Find where the given text appears and provide that cell's center as [X, Y] coordinate. 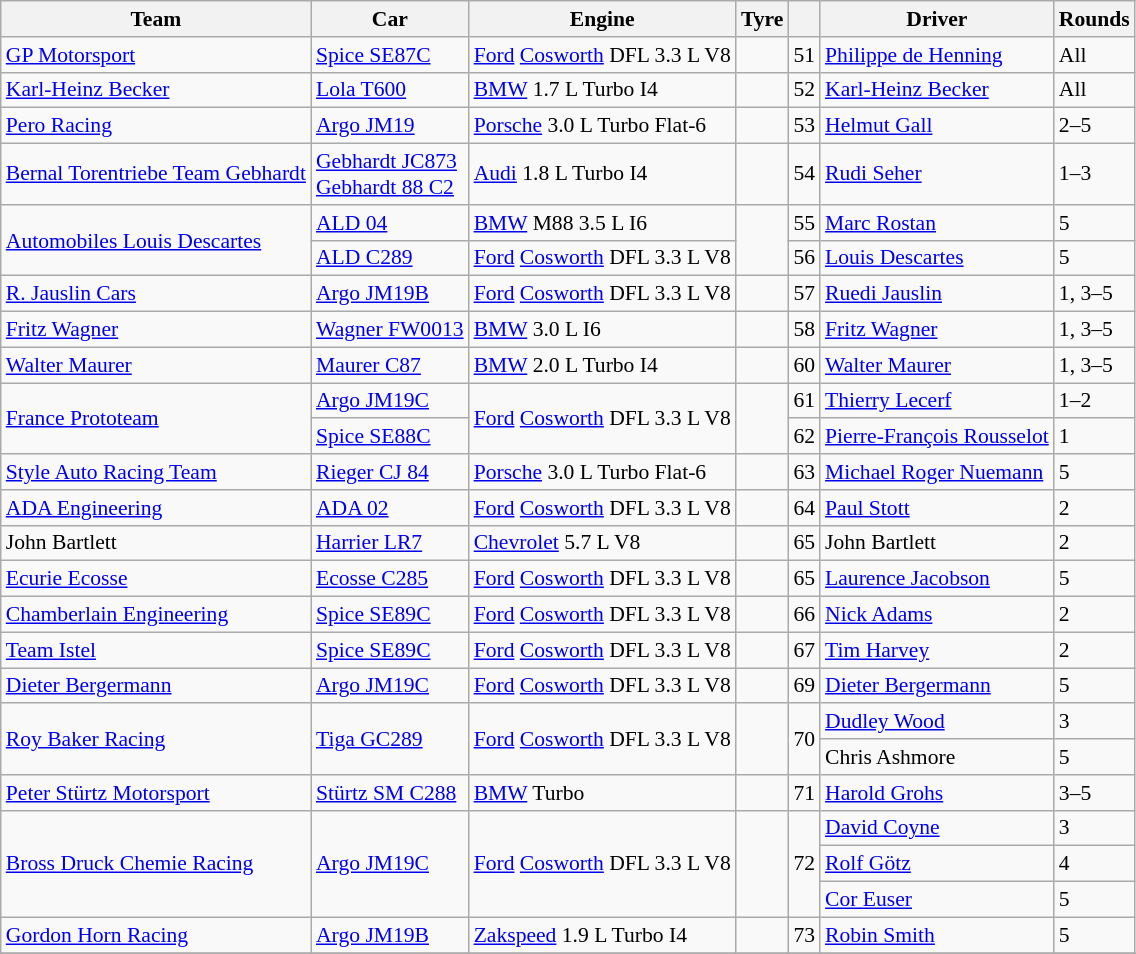
60 [804, 365]
Stürtz SM C288 [390, 793]
Pero Racing [156, 126]
53 [804, 126]
Michael Roger Nuemann [937, 472]
62 [804, 437]
BMW 1.7 L Turbo I4 [602, 90]
ALD C289 [390, 258]
56 [804, 258]
66 [804, 615]
Gebhardt JC873Gebhardt 88 C2 [390, 174]
Chevrolet 5.7 L V8 [602, 543]
David Coyne [937, 828]
1 [1094, 437]
Lola T600 [390, 90]
72 [804, 864]
Philippe de Henning [937, 55]
BMW 2.0 L Turbo I4 [602, 365]
52 [804, 90]
Cor Euser [937, 900]
Chamberlain Engineering [156, 615]
Harold Grohs [937, 793]
Robin Smith [937, 935]
61 [804, 401]
Bernal Torentriebe Team Gebhardt [156, 174]
64 [804, 508]
58 [804, 330]
Dudley Wood [937, 722]
Thierry Lecerf [937, 401]
Gordon Horn Racing [156, 935]
Laurence Jacobson [937, 579]
63 [804, 472]
Automobiles Louis Descartes [156, 240]
France Prototeam [156, 418]
Tiga GC289 [390, 740]
55 [804, 223]
Tim Harvey [937, 650]
Pierre-François Rousselot [937, 437]
70 [804, 740]
GP Motorsport [156, 55]
57 [804, 294]
3–5 [1094, 793]
73 [804, 935]
ALD 04 [390, 223]
Ecosse C285 [390, 579]
Bross Druck Chemie Racing [156, 864]
Argo JM19 [390, 126]
Helmut Gall [937, 126]
Marc Rostan [937, 223]
BMW Turbo [602, 793]
Ecurie Ecosse [156, 579]
67 [804, 650]
Spice SE87C [390, 55]
Wagner FW0013 [390, 330]
Ruedi Jauslin [937, 294]
Spice SE88C [390, 437]
BMW M88 3.5 L I6 [602, 223]
ADA 02 [390, 508]
69 [804, 686]
BMW 3.0 L I6 [602, 330]
Style Auto Racing Team [156, 472]
Nick Adams [937, 615]
Rudi Seher [937, 174]
R. Jauslin Cars [156, 294]
Engine [602, 19]
Paul Stott [937, 508]
1–2 [1094, 401]
Harrier LR7 [390, 543]
Audi 1.8 L Turbo I4 [602, 174]
Driver [937, 19]
Zakspeed 1.9 L Turbo I4 [602, 935]
Maurer C87 [390, 365]
Team [156, 19]
Chris Ashmore [937, 757]
51 [804, 55]
Tyre [762, 19]
2–5 [1094, 126]
ADA Engineering [156, 508]
Team Istel [156, 650]
Louis Descartes [937, 258]
Car [390, 19]
1–3 [1094, 174]
Rounds [1094, 19]
Roy Baker Racing [156, 740]
4 [1094, 864]
71 [804, 793]
Peter Stürtz Motorsport [156, 793]
Rieger CJ 84 [390, 472]
54 [804, 174]
Rolf Götz [937, 864]
